Detect which cell encompasses the target text, then output its (x, y) center coordinate. 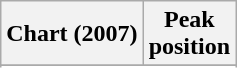
Chart (2007) (72, 34)
Peakposition (189, 34)
